Find where the given text appears and provide that cell's center as (X, Y) coordinate. 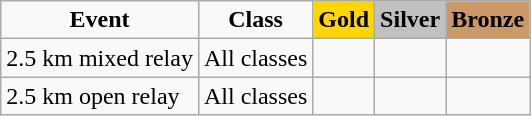
Bronze (488, 20)
Event (100, 20)
2.5 km mixed relay (100, 58)
Silver (410, 20)
Class (255, 20)
2.5 km open relay (100, 96)
Gold (344, 20)
